Find where the given text appears and provide that cell's center as [x, y] coordinate. 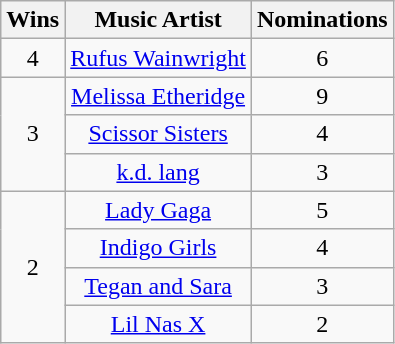
Tegan and Sara [158, 286]
Nominations [322, 20]
Indigo Girls [158, 248]
k.d. lang [158, 172]
Music Artist [158, 20]
6 [322, 58]
Scissor Sisters [158, 134]
Wins [33, 20]
Rufus Wainwright [158, 58]
Melissa Etheridge [158, 96]
9 [322, 96]
5 [322, 210]
Lil Nas X [158, 324]
Lady Gaga [158, 210]
